Find where the given text appears and provide that cell's center as [X, Y] coordinate. 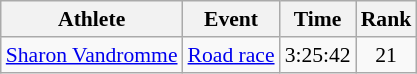
21 [386, 55]
Event [232, 19]
Time [318, 19]
Rank [386, 19]
3:25:42 [318, 55]
Road race [232, 55]
Sharon Vandromme [92, 55]
Athlete [92, 19]
